Output the [x, y] coordinate of the center of the cell containing the given text.  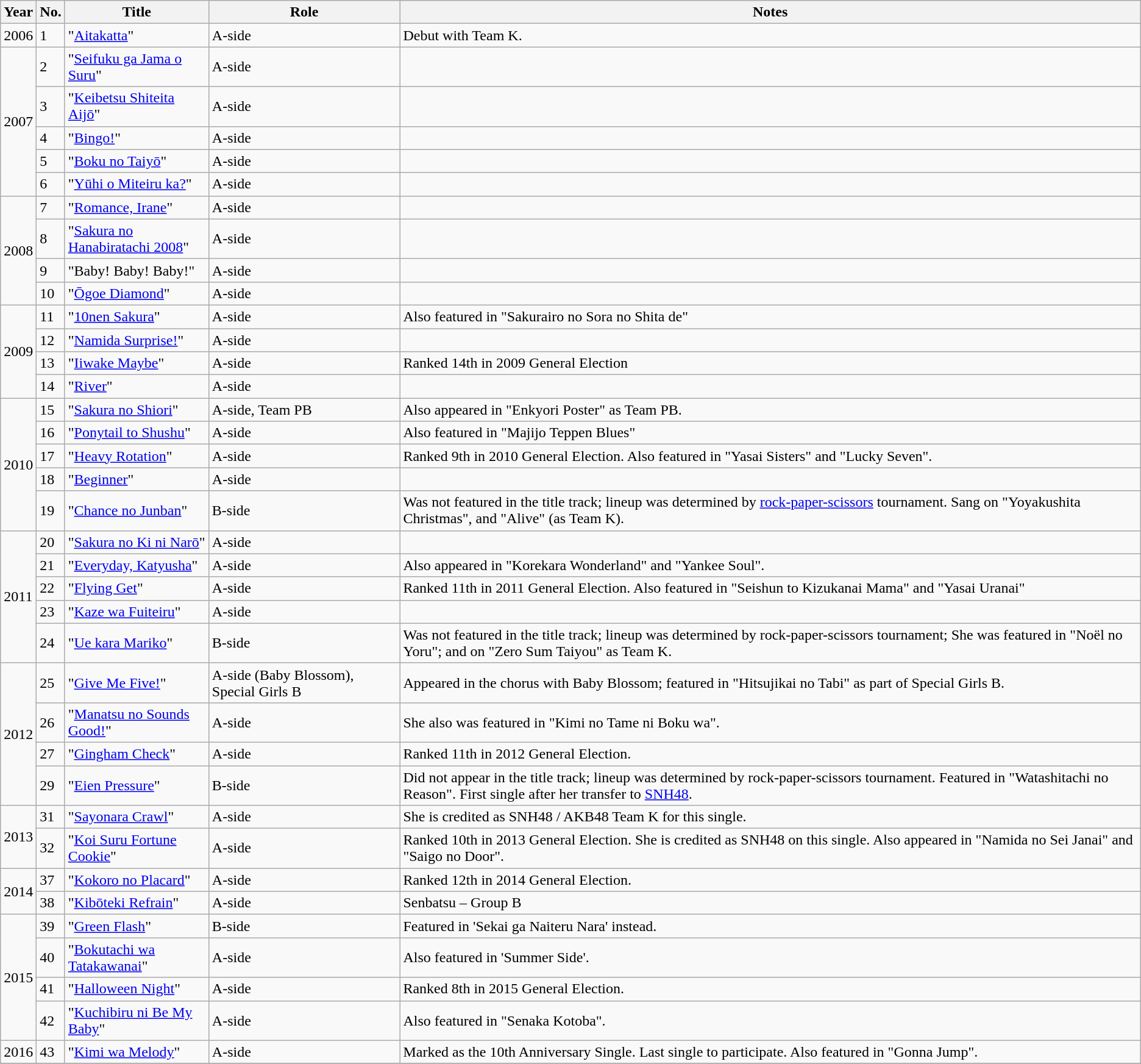
20 [51, 542]
24 [51, 643]
Ranked 9th in 2010 General Election. Also featured in "Yasai Sisters" and "Lucky Seven". [770, 456]
"Namida Surprise!" [137, 340]
Also featured in 'Summer Side'. [770, 957]
"Green Flash" [137, 926]
A-side (Baby Blossom), Special Girls B [304, 683]
Role [304, 12]
Marked as the 10th Anniversary Single. Last single to participate. Also featured in "Gonna Jump". [770, 1052]
"Chance no Junban" [137, 511]
Notes [770, 12]
"Sayonara Crawl" [137, 817]
"Bokutachi wa Tatakawanai" [137, 957]
Appeared in the chorus with Baby Blossom; featured in "Hitsujikai no Tabi" as part of Special Girls B. [770, 683]
Also featured in "Sakurairo no Sora no Shita de" [770, 316]
Also featured in "Senaka Kotoba". [770, 1021]
2016 [18, 1052]
31 [51, 817]
9 [51, 270]
27 [51, 754]
"Kibōteki Refrain" [137, 903]
"Kuchibiru ni Be My Baby" [137, 1021]
A-side, Team PB [304, 410]
2012 [18, 734]
"Sakura no Ki ni Narō" [137, 542]
"Gingham Check" [137, 754]
32 [51, 849]
6 [51, 184]
Featured in 'Sekai ga Naiteru Nara' instead. [770, 926]
39 [51, 926]
"Bingo!" [137, 138]
Ranked 8th in 2015 General Election. [770, 989]
Ranked 10th in 2013 General Election. She is credited as SNH48 on this single. Also appeared in "Namida no Sei Janai" and "Saigo no Door". [770, 849]
"Beginner" [137, 479]
"Manatsu no Sounds Good!" [137, 722]
16 [51, 433]
Ranked 14th in 2009 General Election [770, 363]
"Koi Suru Fortune Cookie" [137, 849]
"Flying Get" [137, 588]
Senbatsu – Group B [770, 903]
2 [51, 67]
Ranked 12th in 2014 General Election. [770, 880]
"Boku no Taiyō" [137, 161]
2011 [18, 596]
12 [51, 340]
Title [137, 12]
No. [51, 12]
38 [51, 903]
43 [51, 1052]
14 [51, 387]
"Eien Pressure" [137, 785]
2006 [18, 35]
"Kokoro no Placard" [137, 880]
She is credited as SNH48 / AKB48 Team K for this single. [770, 817]
"Halloween Night" [137, 989]
2013 [18, 837]
40 [51, 957]
41 [51, 989]
"10nen Sakura" [137, 316]
2014 [18, 891]
"Romance, Irane" [137, 207]
"Keibetsu Shiteita Aijō" [137, 106]
Ranked 11th in 2011 General Election. Also featured in "Seishun to Kizukanai Mama" and "Yasai Uranai" [770, 588]
"Yūhi o Miteiru ka?" [137, 184]
"Seifuku ga Jama o Suru" [137, 67]
"Kaze wa Fuiteiru" [137, 612]
"Sakura no Shiori" [137, 410]
42 [51, 1021]
2007 [18, 121]
She also was featured in "Kimi no Tame ni Boku wa". [770, 722]
Also featured in "Majijo Teppen Blues" [770, 433]
8 [51, 239]
19 [51, 511]
11 [51, 316]
37 [51, 880]
23 [51, 612]
26 [51, 722]
"Give Me Five!" [137, 683]
"River" [137, 387]
2010 [18, 465]
"Iiwake Maybe" [137, 363]
18 [51, 479]
15 [51, 410]
17 [51, 456]
"Aitakatta" [137, 35]
29 [51, 785]
2015 [18, 977]
2009 [18, 351]
Debut with Team K. [770, 35]
"Ue kara Mariko" [137, 643]
Ranked 11th in 2012 General Election. [770, 754]
3 [51, 106]
"Ōgoe Diamond" [137, 293]
13 [51, 363]
5 [51, 161]
1 [51, 35]
Year [18, 12]
4 [51, 138]
"Kimi wa Melody" [137, 1052]
"Sakura no Hanabiratachi 2008" [137, 239]
"Everyday, Katyusha" [137, 565]
"Ponytail to Shushu" [137, 433]
"Heavy Rotation" [137, 456]
7 [51, 207]
21 [51, 565]
22 [51, 588]
"Baby! Baby! Baby!" [137, 270]
Also appeared in "Korekara Wonderland" and "Yankee Soul". [770, 565]
Also appeared in "Enkyori Poster" as Team PB. [770, 410]
2008 [18, 250]
10 [51, 293]
25 [51, 683]
